Locate the cell with the specified text and output its [x, y] center coordinate. 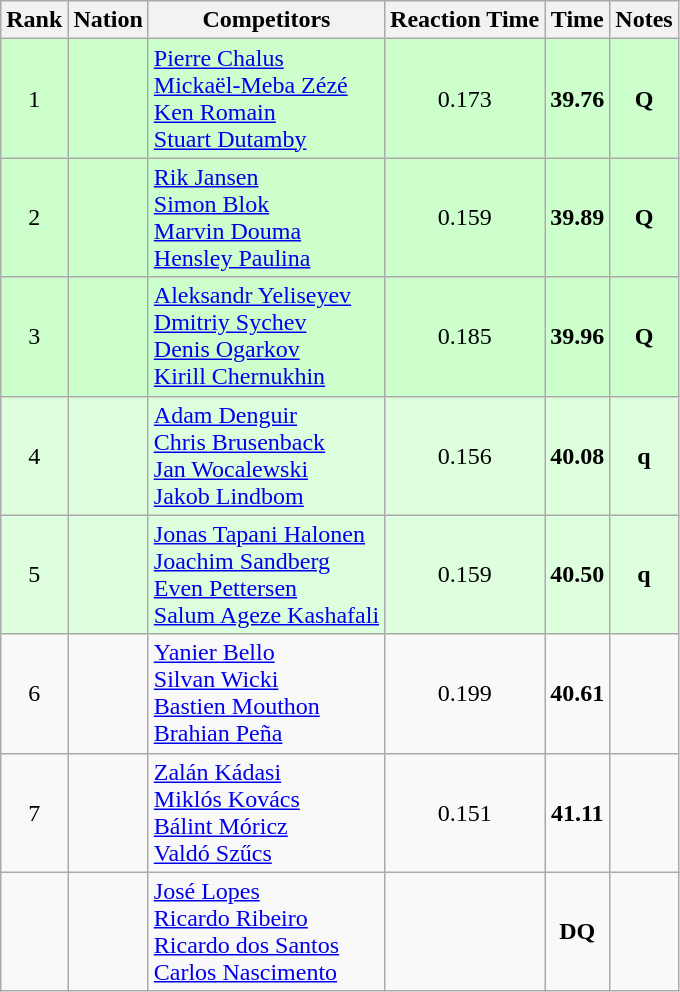
Pierre ChalusMickaël-Meba ZézéKen RomainStuart Dutamby [266, 98]
Jonas Tapani HalonenJoachim SandbergEven PettersenSalum Ageze Kashafali [266, 574]
3 [34, 336]
Notes [644, 20]
Aleksandr YeliseyevDmitriy SychevDenis OgarkovKirill Chernukhin [266, 336]
39.96 [578, 336]
5 [34, 574]
DQ [578, 932]
40.08 [578, 456]
0.185 [465, 336]
Nation [108, 20]
José LopesRicardo RibeiroRicardo dos SantosCarlos Nascimento [266, 932]
40.61 [578, 694]
Rik JansenSimon BlokMarvin DoumaHensley Paulina [266, 218]
39.89 [578, 218]
Zalán KádasiMiklós KovácsBálint MóriczValdó Szűcs [266, 812]
41.11 [578, 812]
Rank [34, 20]
0.151 [465, 812]
0.156 [465, 456]
7 [34, 812]
2 [34, 218]
1 [34, 98]
40.50 [578, 574]
Yanier BelloSilvan WickiBastien MouthonBrahian Peña [266, 694]
0.199 [465, 694]
Competitors [266, 20]
Adam DenguirChris BrusenbackJan WocalewskiJakob Lindbom [266, 456]
Time [578, 20]
39.76 [578, 98]
4 [34, 456]
Reaction Time [465, 20]
6 [34, 694]
0.173 [465, 98]
